Pinpoint the cell where the given text exists, returning its [X, Y] midpoint coordinate. 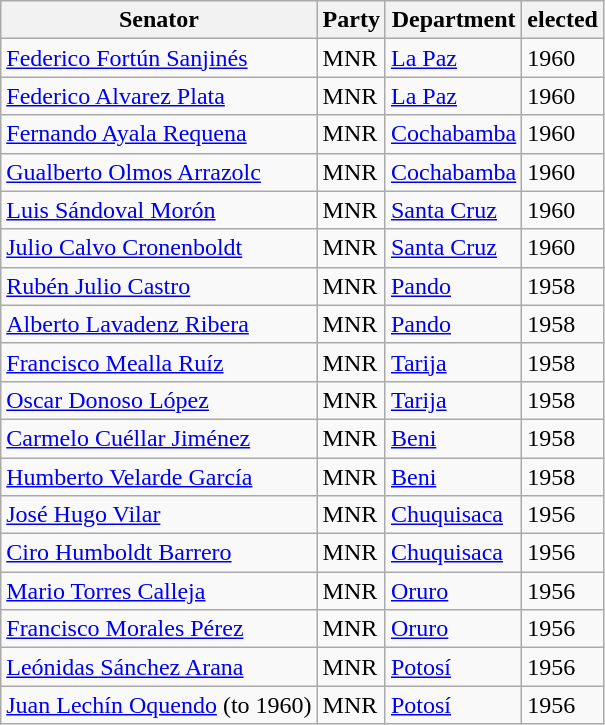
Francisco Mealla Ruíz [159, 362]
Carmelo Cuéllar Jiménez [159, 438]
Luis Sándoval Morón [159, 210]
José Hugo Vilar [159, 515]
Juan Lechín Oquendo (to 1960) [159, 705]
Humberto Velarde García [159, 477]
Alberto Lavadenz Ribera [159, 324]
Julio Calvo Cronenboldt [159, 248]
Leónidas Sánchez Arana [159, 667]
Mario Torres Calleja [159, 591]
Francisco Morales Pérez [159, 629]
Party [351, 20]
Department [453, 20]
elected [563, 20]
Rubén Julio Castro [159, 286]
Federico Fortún Sanjinés [159, 58]
Oscar Donoso López [159, 400]
Gualberto Olmos Arrazolc [159, 172]
Senator [159, 20]
Fernando Ayala Requena [159, 134]
Ciro Humboldt Barrero [159, 553]
Federico Alvarez Plata [159, 96]
